Determine the [X, Y] coordinate at the center of the cell enclosing the given text.  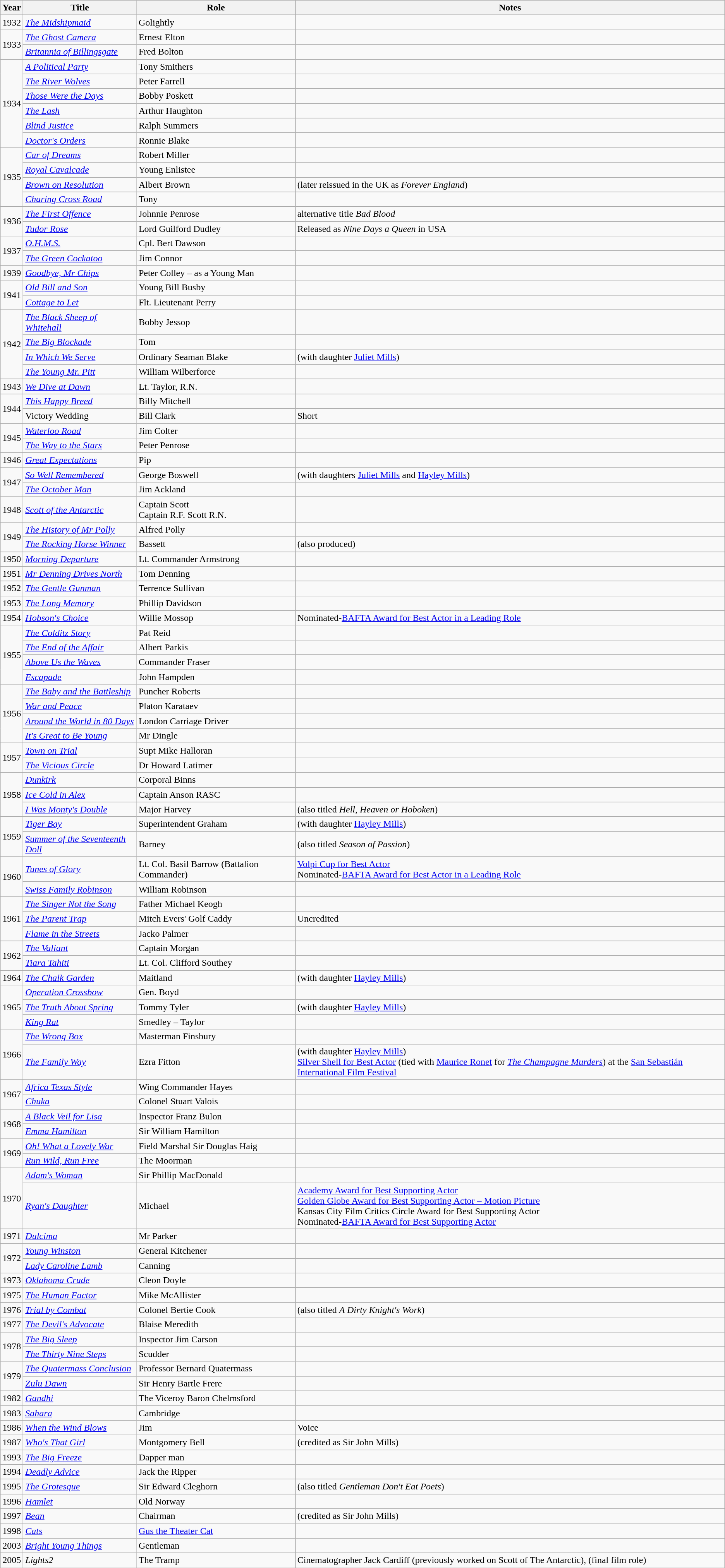
1996 [12, 1501]
Chuka [80, 1102]
Bobby Jessop [216, 322]
Captain Morgan [216, 948]
Title [80, 8]
The Rocking Horse Winner [80, 544]
Lt. Col. Clifford Southey [216, 963]
The Tramp [216, 1560]
Peter Penrose [216, 446]
Escapade [80, 677]
Inspector Jim Carson [216, 1339]
The Black Sheep of Whitehall [80, 322]
2003 [12, 1546]
1976 [12, 1310]
1939 [12, 273]
Young Bill Busby [216, 288]
1959 [12, 837]
1998 [12, 1531]
(also titled Hell, Heaven or Hoboken) [510, 809]
(later reissued in the UK as Forever England) [510, 185]
1983 [12, 1413]
Run Wild, Run Free [80, 1160]
Smedley – Taylor [216, 1022]
This Happy Breed [80, 401]
Ernest Elton [216, 37]
Town on Trial [80, 751]
London Carriage Driver [216, 721]
Maitland [216, 978]
Gus the Theater Cat [216, 1531]
The Devil's Advocate [80, 1325]
Deadly Advice [80, 1472]
Great Expectations [80, 460]
Short [510, 416]
Lord Guilford Dudley [216, 229]
Supt Mike Halloran [216, 751]
Terrence Sullivan [216, 588]
When the Wind Blows [80, 1427]
It's Great to Be Young [80, 736]
Morning Departure [80, 559]
Colonel Bertie Cook [216, 1310]
1965 [12, 1007]
1942 [12, 344]
Brown on Resolution [80, 185]
(also titled Gentleman Don't Eat Poets) [510, 1487]
Britannia of Billingsgate [80, 52]
Mitch Evers' Golf Caddy [216, 919]
Tunes of Glory [80, 869]
1967 [12, 1094]
Dulcima [80, 1236]
Old Norway [216, 1501]
Bright Young Things [80, 1546]
1949 [12, 537]
Sir William Hamilton [216, 1131]
Hobson's Choice [80, 618]
Lt. Taylor, R.N. [216, 386]
Peter Colley – as a Young Man [216, 273]
Tony Smithers [216, 67]
1979 [12, 1376]
1973 [12, 1280]
Charing Cross Road [80, 199]
1944 [12, 408]
Operation Crossbow [80, 992]
1951 [12, 574]
1987 [12, 1442]
George Boswell [216, 475]
Captain ScottCaptain R.F. Scott R.N. [216, 509]
The Ghost Camera [80, 37]
1957 [12, 758]
I Was Monty's Double [80, 809]
Ice Cold in Alex [80, 795]
Platon Karataev [216, 706]
Tiara Tahiti [80, 963]
1982 [12, 1398]
The Young Mr. Pitt [80, 372]
1971 [12, 1236]
The Gentle Gunman [80, 588]
Gen. Boyd [216, 992]
The Truth About Spring [80, 1007]
King Rat [80, 1022]
Released as Nine Days a Queen in USA [510, 229]
Michael [216, 1206]
Nominated-BAFTA Award for Best Actor in a Leading Role [510, 618]
1969 [12, 1153]
1934 [12, 103]
1958 [12, 795]
Scott of the Antarctic [80, 509]
Cleon Doyle [216, 1280]
Uncredited [510, 919]
The Chalk Garden [80, 978]
1993 [12, 1457]
Captain Anson RASC [216, 795]
Cpl. Bert Dawson [216, 243]
Flt. Lieutenant Perry [216, 302]
Zulu Dawn [80, 1383]
Wing Commander Hayes [216, 1087]
Tommy Tyler [216, 1007]
Jim [216, 1427]
The Baby and the Battleship [80, 692]
A Black Veil for Lisa [80, 1116]
(also titled A Dirty Knight's Work) [510, 1310]
The Big Sleep [80, 1339]
1962 [12, 956]
The Quatermass Conclusion [80, 1369]
The Green Cockatoo [80, 258]
Flame in the Streets [80, 933]
2005 [12, 1560]
General Kitchener [216, 1251]
(with daughters Juliet Mills and Hayley Mills) [510, 475]
Around the World in 80 Days [80, 721]
1972 [12, 1258]
The Colditz Story [80, 632]
(also produced) [510, 544]
Blaise Meredith [216, 1325]
Cats [80, 1531]
1956 [12, 714]
1935 [12, 177]
Dunkirk [80, 780]
Albert Parkis [216, 647]
Jacko Palmer [216, 933]
Africa Texas Style [80, 1087]
1936 [12, 221]
1997 [12, 1516]
Sir Phillip MacDonald [216, 1175]
1968 [12, 1124]
Mike McAllister [216, 1295]
1948 [12, 509]
Gandhi [80, 1398]
Cinematographer Jack Cardiff (previously worked on Scott of The Antarctic), (final film role) [510, 1560]
Barney [216, 844]
Sir Edward Cleghorn [216, 1487]
Jim Ackland [216, 490]
1975 [12, 1295]
The Thirty Nine Steps [80, 1354]
Mr Denning Drives North [80, 574]
Lt. Col. Basil Barrow (Battalion Commander) [216, 869]
Notes [510, 8]
Doctor's Orders [80, 140]
Summer of the Seventeenth Doll [80, 844]
Tom Denning [216, 574]
Voice [510, 1427]
The October Man [80, 490]
The Grotesque [80, 1487]
Those Were the Days [80, 96]
Golightly [216, 22]
The Human Factor [80, 1295]
Montgomery Bell [216, 1442]
Major Harvey [216, 809]
So Well Remembered [80, 475]
Arthur Haughton [216, 111]
1977 [12, 1325]
Dapper man [216, 1457]
The Vicious Circle [80, 765]
Bill Clark [216, 416]
1964 [12, 978]
Phillip Davidson [216, 603]
Dr Howard Latimer [216, 765]
Goodbye, Mr Chips [80, 273]
Tudor Rose [80, 229]
The Viceroy Baron Chelmsford [216, 1398]
Mr Parker [216, 1236]
Who's That Girl [80, 1442]
1941 [12, 295]
1954 [12, 618]
Willie Mossop [216, 618]
William Robinson [216, 889]
Inspector Franz Bulon [216, 1116]
The Big Blockade [80, 342]
1953 [12, 603]
Cottage to Let [80, 302]
Ezra Fitton [216, 1062]
Albert Brown [216, 185]
The Family Way [80, 1062]
O.H.M.S. [80, 243]
The Way to the Stars [80, 446]
Sahara [80, 1413]
Peter Farrell [216, 81]
The History of Mr Polly [80, 530]
Puncher Roberts [216, 692]
1955 [12, 655]
Lady Caroline Lamb [80, 1266]
Tony [216, 199]
Colonel Stuart Valois [216, 1102]
Canning [216, 1266]
Cambridge [216, 1413]
1933 [12, 45]
1943 [12, 386]
Professor Bernard Quatermass [216, 1369]
The First Offence [80, 214]
Sir Henry Bartle Frere [216, 1383]
1960 [12, 876]
Robert Miller [216, 155]
Bean [80, 1516]
Role [216, 8]
Old Bill and Son [80, 288]
Corporal Binns [216, 780]
Emma Hamilton [80, 1131]
A Political Party [80, 67]
(with daughter Juliet Mills) [510, 357]
Swiss Family Robinson [80, 889]
1994 [12, 1472]
1966 [12, 1054]
1952 [12, 588]
The Wrong Box [80, 1037]
Pip [216, 460]
Jim Colter [216, 431]
Car of Dreams [80, 155]
1947 [12, 482]
1961 [12, 919]
Alfred Polly [216, 530]
1995 [12, 1487]
Chairman [216, 1516]
The Valiant [80, 948]
Scudder [216, 1354]
The Midshipmaid [80, 22]
Pat Reid [216, 632]
Gentleman [216, 1546]
Blind Justice [80, 125]
Bobby Poskett [216, 96]
Royal Cavalcade [80, 170]
Volpi Cup for Best ActorNominated-BAFTA Award for Best Actor in a Leading Role [510, 869]
1970 [12, 1198]
Young Winston [80, 1251]
1978 [12, 1347]
We Dive at Dawn [80, 386]
The Big Freeze [80, 1457]
(also titled Season of Passion) [510, 844]
Ralph Summers [216, 125]
Bassett [216, 544]
War and Peace [80, 706]
John Hampden [216, 677]
Fred Bolton [216, 52]
Ordinary Seaman Blake [216, 357]
Field Marshal Sir Douglas Haig [216, 1146]
1946 [12, 460]
Ryan's Daughter [80, 1206]
1986 [12, 1427]
Mr Dingle [216, 736]
Superintendent Graham [216, 824]
Oklahoma Crude [80, 1280]
Billy Mitchell [216, 401]
The Singer Not the Song [80, 904]
1937 [12, 251]
Year [12, 8]
Tom [216, 342]
1932 [12, 22]
Commander Fraser [216, 662]
The Parent Trap [80, 919]
Tiger Bay [80, 824]
Ronnie Blake [216, 140]
Adam's Woman [80, 1175]
alternative title Bad Blood [510, 214]
Trial by Combat [80, 1310]
Jack the Ripper [216, 1472]
Oh! What a Lovely War [80, 1146]
Masterman Finsbury [216, 1037]
The Moorman [216, 1160]
Lt. Commander Armstrong [216, 559]
Lights2 [80, 1560]
The Lash [80, 111]
1945 [12, 438]
Johnnie Penrose [216, 214]
Above Us the Waves [80, 662]
1950 [12, 559]
Father Michael Keogh [216, 904]
Victory Wedding [80, 416]
The End of the Affair [80, 647]
William Wilberforce [216, 372]
Hamlet [80, 1501]
The River Wolves [80, 81]
Young Enlistee [216, 170]
Waterloo Road [80, 431]
Jim Connor [216, 258]
In Which We Serve [80, 357]
The Long Memory [80, 603]
